Find where the given text appears and provide that cell's center as [x, y] coordinate. 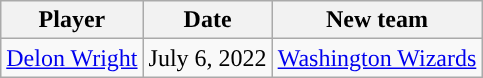
July 6, 2022 [208, 58]
Date [208, 20]
Delon Wright [72, 58]
New team [377, 20]
Player [72, 20]
Washington Wizards [377, 58]
